Provide the (x, y) coordinate of the cell's center where the given text is located.  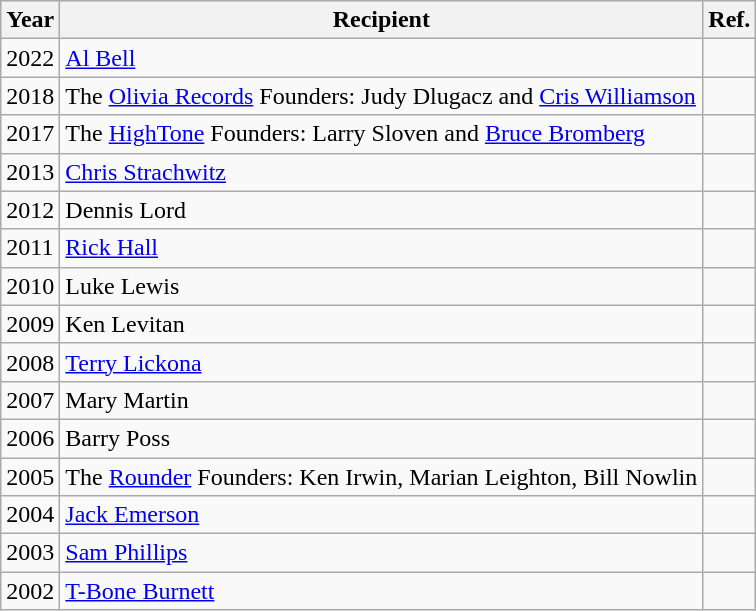
Ken Levitan (382, 324)
2002 (30, 591)
The Olivia Records Founders: Judy Dlugacz and Cris Williamson (382, 96)
2022 (30, 58)
Luke Lewis (382, 286)
2011 (30, 248)
Jack Emerson (382, 515)
Sam Phillips (382, 553)
2018 (30, 96)
Year (30, 20)
Mary Martin (382, 400)
2012 (30, 210)
2017 (30, 134)
Al Bell (382, 58)
2005 (30, 477)
Ref. (730, 20)
T-Bone Burnett (382, 591)
2009 (30, 324)
The HighTone Founders: Larry Sloven and Bruce Bromberg (382, 134)
Terry Lickona (382, 362)
Recipient (382, 20)
2013 (30, 172)
Dennis Lord (382, 210)
The Rounder Founders: Ken Irwin, Marian Leighton, Bill Nowlin (382, 477)
2004 (30, 515)
2003 (30, 553)
Chris Strachwitz (382, 172)
Rick Hall (382, 248)
2010 (30, 286)
2008 (30, 362)
2006 (30, 438)
2007 (30, 400)
Barry Poss (382, 438)
